Return [x, y] of the center of cell containing provided text 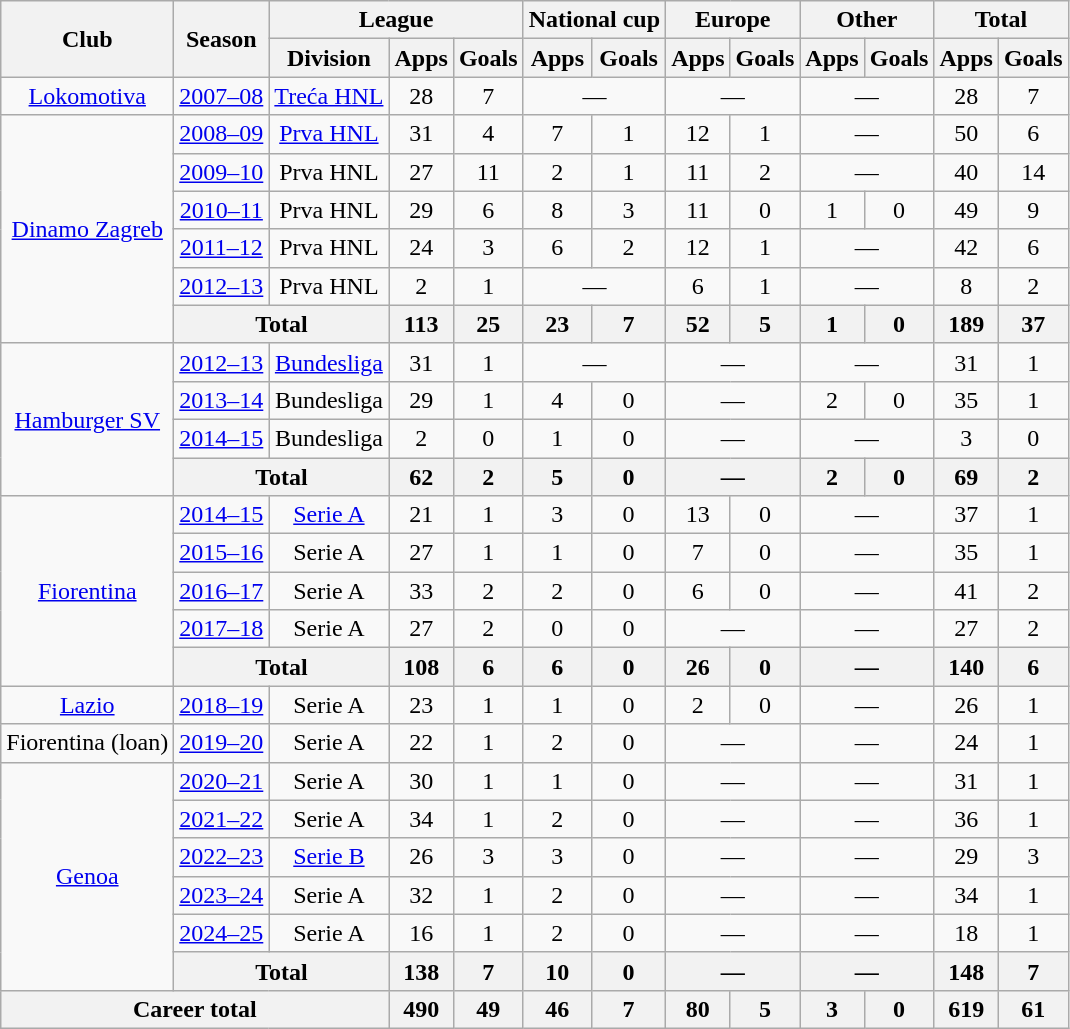
50 [966, 134]
Hamburger SV [88, 419]
2017–18 [222, 629]
62 [421, 477]
Other [867, 20]
16 [421, 933]
30 [421, 781]
Lazio [88, 705]
619 [966, 1009]
22 [421, 743]
2023–24 [222, 895]
2022–23 [222, 857]
2007–08 [222, 96]
Career total [195, 1009]
2010–11 [222, 210]
2020–21 [222, 781]
25 [488, 324]
2013–14 [222, 400]
2011–12 [222, 248]
Division [329, 58]
69 [966, 477]
13 [698, 515]
148 [966, 971]
9 [1033, 210]
2008–09 [222, 134]
2018–19 [222, 705]
2009–10 [222, 172]
138 [421, 971]
40 [966, 172]
Serie B [329, 857]
108 [421, 667]
41 [966, 591]
Club [88, 39]
46 [557, 1009]
10 [557, 971]
2015–16 [222, 553]
21 [421, 515]
2019–20 [222, 743]
League [396, 20]
80 [698, 1009]
36 [966, 819]
2016–17 [222, 591]
61 [1033, 1009]
32 [421, 895]
189 [966, 324]
52 [698, 324]
Treća HNL [329, 96]
2024–25 [222, 933]
490 [421, 1009]
Genoa [88, 876]
140 [966, 667]
42 [966, 248]
Fiorentina (loan) [88, 743]
33 [421, 591]
Dinamo Zagreb [88, 229]
Fiorentina [88, 591]
Lokomotiva [88, 96]
Europe [733, 20]
National cup [594, 20]
18 [966, 933]
2021–22 [222, 819]
Season [222, 39]
14 [1033, 172]
113 [421, 324]
